Locate the cell with the specified text and output its [x, y] center coordinate. 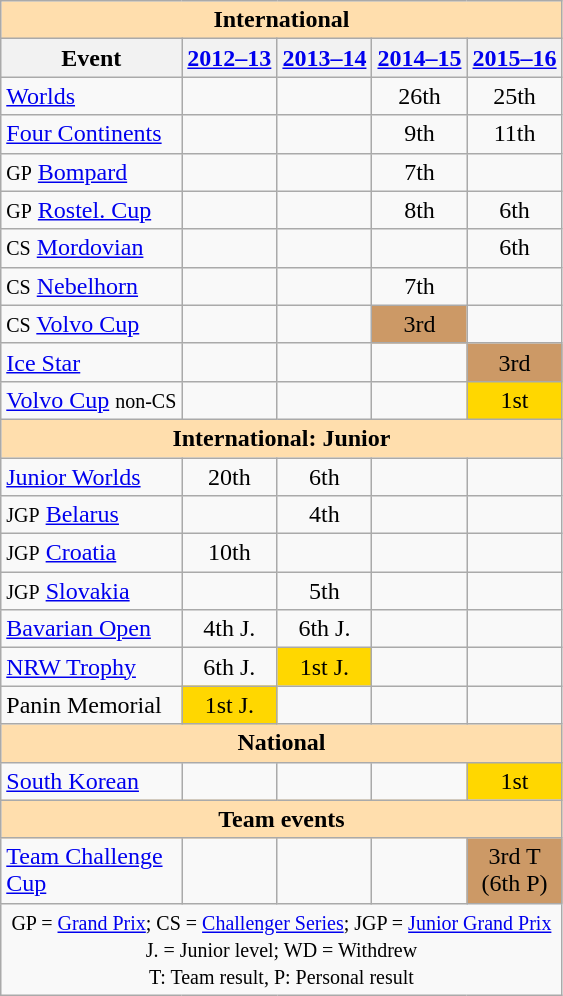
Four Continents [92, 134]
Bavarian Open [92, 629]
CS Nebelhorn [92, 286]
5th [324, 591]
2012–13 [230, 58]
3rd T (6th P) [514, 870]
2014–15 [420, 58]
20th [230, 477]
4th J. [230, 629]
CS Mordovian [92, 248]
GP Rostel. Cup [92, 210]
GP Bompard [92, 172]
South Korean [92, 781]
Volvo Cup non-CS [92, 400]
JGP Slovakia [92, 591]
GP = Grand Prix; CS = Challenger Series; JGP = Junior Grand Prix J. = Junior level; WD = Withdrew T: Team result, P: Personal result [282, 949]
CS Volvo Cup [92, 324]
Junior Worlds [92, 477]
Ice Star [92, 362]
25th [514, 96]
Team events [282, 819]
26th [420, 96]
Team ChallengeCup [92, 870]
11th [514, 134]
Event [92, 58]
4th [324, 515]
2013–14 [324, 58]
National [282, 743]
2015–16 [514, 58]
International [282, 20]
NRW Trophy [92, 667]
8th [420, 210]
Worlds [92, 96]
10th [230, 553]
International: Junior [282, 438]
JGP Belarus [92, 515]
9th [420, 134]
Panin Memorial [92, 705]
JGP Croatia [92, 553]
